Return the (X, Y) coordinate for the center point of the cell that contains the specified text.  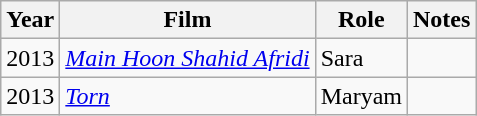
Maryam (361, 96)
Main Hoon Shahid Afridi (188, 58)
Film (188, 20)
Torn (188, 96)
Year (30, 20)
Role (361, 20)
Sara (361, 58)
Notes (441, 20)
